Locate the cell with the specified text and output its (x, y) center coordinate. 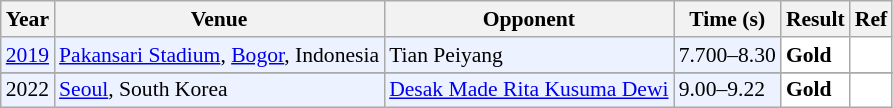
Pakansari Stadium, Bogor, Indonesia (219, 55)
Time (s) (728, 19)
Desak Made Rita Kusuma Dewi (529, 90)
2019 (28, 55)
7.700–8.30 (728, 55)
Year (28, 19)
Tian Peiyang (529, 55)
Seoul, South Korea (219, 90)
Opponent (529, 19)
2022 (28, 90)
9.00–9.22 (728, 90)
Venue (219, 19)
Ref (871, 19)
Result (816, 19)
